Identify which cell holds the provided text, then report its [X, Y] central coordinate. 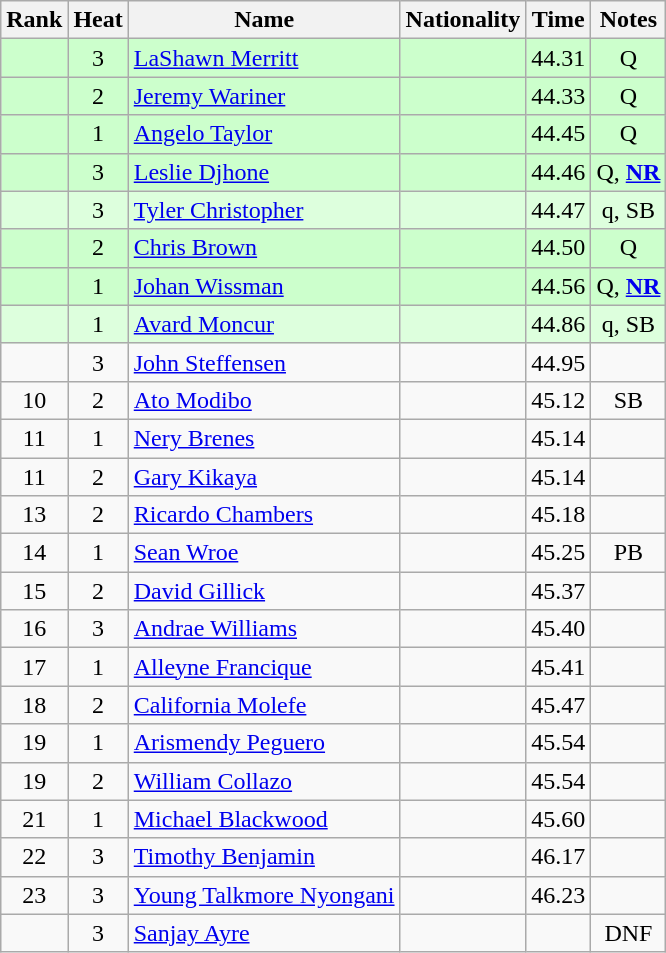
Sanjay Ayre [264, 933]
Nationality [463, 20]
46.23 [558, 895]
Jeremy Wariner [264, 96]
Angelo Taylor [264, 134]
Notes [628, 20]
22 [34, 857]
Gary Kikaya [264, 477]
Ato Modibo [264, 400]
William Collazo [264, 781]
44.47 [558, 210]
Name [264, 20]
45.41 [558, 667]
Timothy Benjamin [264, 857]
Tyler Christopher [264, 210]
Heat [98, 20]
Time [558, 20]
45.18 [558, 515]
45.37 [558, 591]
44.45 [558, 134]
Ricardo Chambers [264, 515]
18 [34, 705]
44.33 [558, 96]
Johan Wissman [264, 286]
14 [34, 553]
SB [628, 400]
45.60 [558, 819]
45.12 [558, 400]
21 [34, 819]
California Molefe [264, 705]
LaShawn Merritt [264, 58]
44.46 [558, 172]
45.25 [558, 553]
45.40 [558, 629]
44.56 [558, 286]
44.86 [558, 324]
DNF [628, 933]
17 [34, 667]
13 [34, 515]
Sean Wroe [264, 553]
Nery Brenes [264, 438]
Andrae Williams [264, 629]
Leslie Djhone [264, 172]
Young Talkmore Nyongani [264, 895]
23 [34, 895]
Rank [34, 20]
44.95 [558, 362]
PB [628, 553]
Avard Moncur [264, 324]
Alleyne Francique [264, 667]
10 [34, 400]
44.50 [558, 248]
44.31 [558, 58]
45.47 [558, 705]
David Gillick [264, 591]
46.17 [558, 857]
Chris Brown [264, 248]
Michael Blackwood [264, 819]
Arismendy Peguero [264, 743]
16 [34, 629]
15 [34, 591]
John Steffensen [264, 362]
